Pinpoint the cell where the given text exists, returning its [x, y] midpoint coordinate. 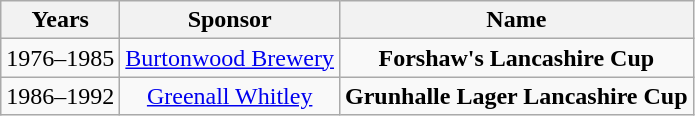
Burtonwood Brewery [230, 58]
Name [517, 20]
1976–1985 [60, 58]
Sponsor [230, 20]
Greenall Whitley [230, 96]
1986–1992 [60, 96]
Forshaw's Lancashire Cup [517, 58]
Years [60, 20]
Grunhalle Lager Lancashire Cup [517, 96]
